Determine the (x, y) coordinate at the center of the cell enclosing the given text.  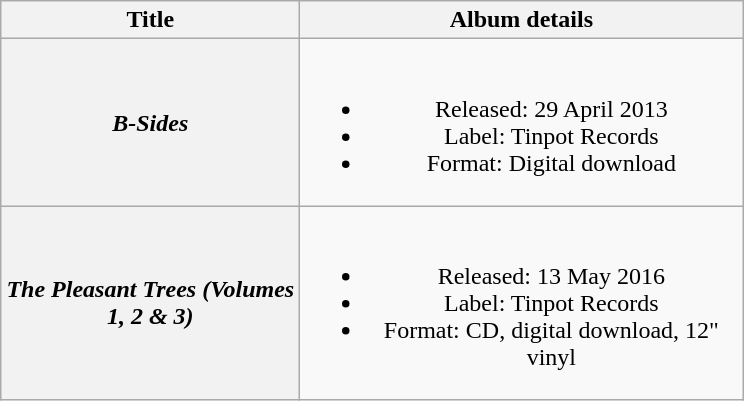
Title (150, 20)
B-Sides (150, 122)
Album details (522, 20)
Released: 29 April 2013Label: Tinpot RecordsFormat: Digital download (522, 122)
Released: 13 May 2016Label: Tinpot RecordsFormat: CD, digital download, 12" vinyl (522, 303)
The Pleasant Trees (Volumes 1, 2 & 3) (150, 303)
